Pinpoint the cell where the given text exists, returning its [x, y] midpoint coordinate. 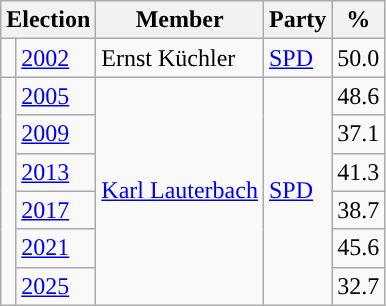
Karl Lauterbach [180, 191]
45.6 [358, 248]
Party [297, 20]
38.7 [358, 210]
2009 [56, 134]
Ernst Küchler [180, 58]
Election [48, 20]
48.6 [358, 96]
2013 [56, 172]
Member [180, 20]
2002 [56, 58]
2021 [56, 248]
2025 [56, 286]
2017 [56, 210]
37.1 [358, 134]
50.0 [358, 58]
2005 [56, 96]
% [358, 20]
32.7 [358, 286]
41.3 [358, 172]
